Pinpoint the cell where the given text exists, returning its [x, y] midpoint coordinate. 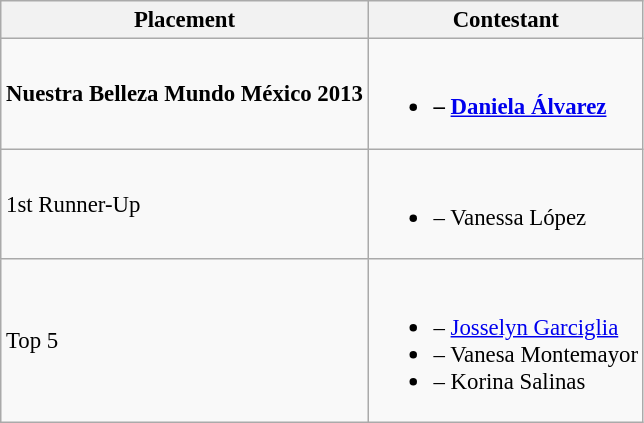
Placement [184, 20]
– Daniela Álvarez [506, 94]
1st Runner-Up [184, 204]
– Vanessa López [506, 204]
Nuestra Belleza Mundo México 2013 [184, 94]
Contestant [506, 20]
Top 5 [184, 341]
– Josselyn Garciglia – Vanesa Montemayor – Korina Salinas [506, 341]
